For the text-containing cell, return its midpoint in (X, Y) coordinate format. 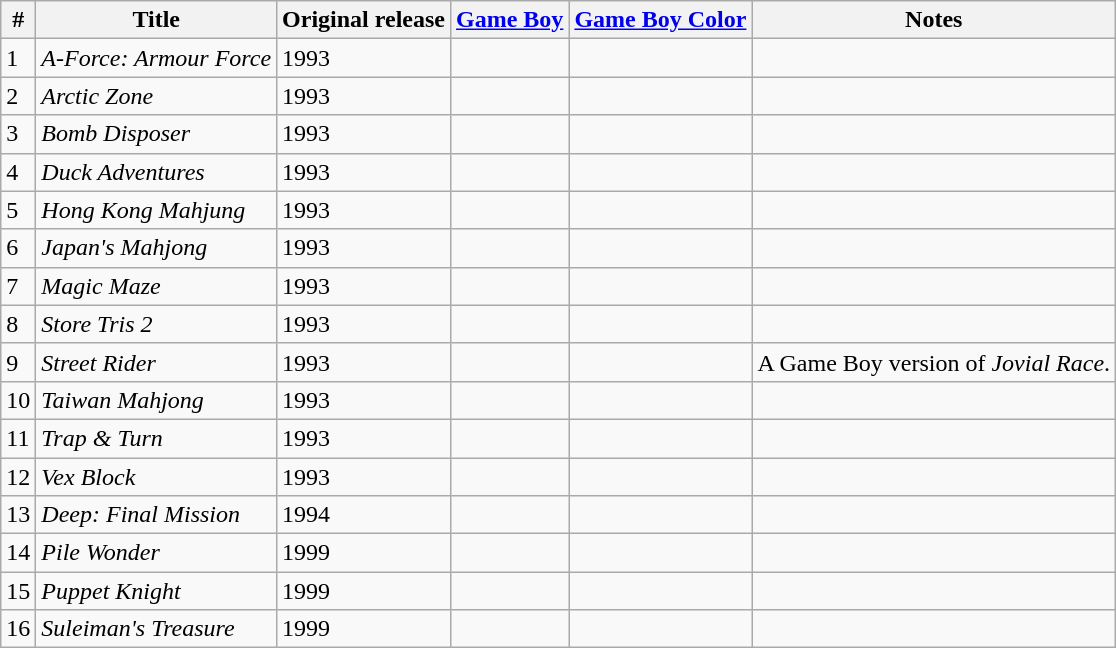
Deep: Final Mission (156, 515)
Game Boy (510, 20)
Japan's Mahjong (156, 248)
7 (18, 286)
Street Rider (156, 362)
1994 (364, 515)
15 (18, 591)
A-Force: Armour Force (156, 58)
Magic Maze (156, 286)
12 (18, 477)
3 (18, 134)
6 (18, 248)
Taiwan Mahjong (156, 400)
A Game Boy version of Jovial Race. (934, 362)
Original release (364, 20)
Game Boy Color (660, 20)
Title (156, 20)
Suleiman's Treasure (156, 629)
Bomb Disposer (156, 134)
Store Tris 2 (156, 324)
9 (18, 362)
Arctic Zone (156, 96)
Vex Block (156, 477)
8 (18, 324)
10 (18, 400)
Trap & Turn (156, 438)
Notes (934, 20)
Duck Adventures (156, 172)
1 (18, 58)
11 (18, 438)
5 (18, 210)
16 (18, 629)
2 (18, 96)
4 (18, 172)
13 (18, 515)
# (18, 20)
Hong Kong Mahjung (156, 210)
Puppet Knight (156, 591)
Pile Wonder (156, 553)
14 (18, 553)
